Scan for the cell matching the given text and deliver its (x, y) coordinate at center. 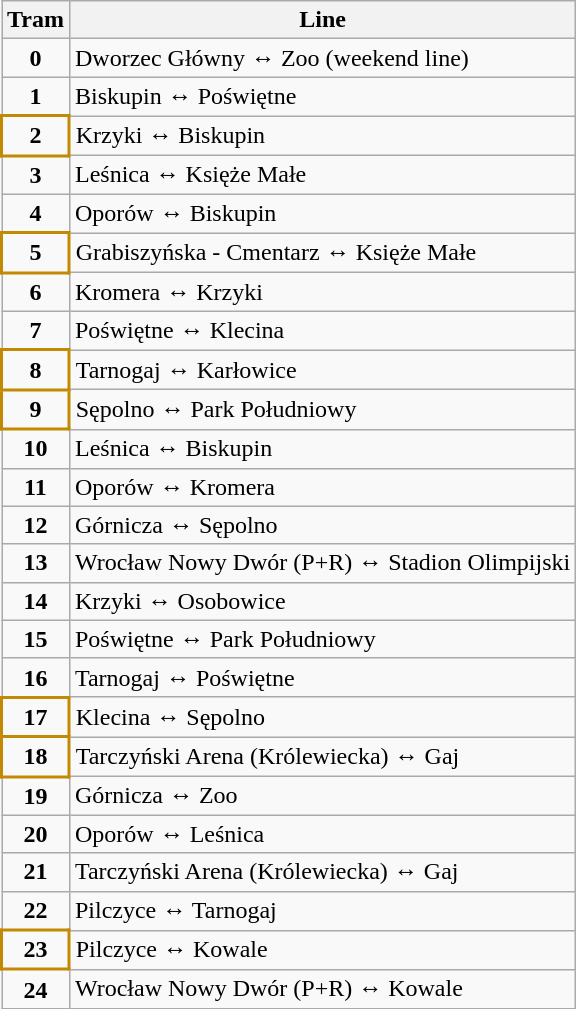
17 (36, 717)
18 (36, 757)
22 (36, 910)
7 (36, 330)
13 (36, 563)
23 (36, 950)
Dworzec Główny ↔ Zoo (weekend line) (322, 58)
Krzyki ↔ Biskupin (322, 136)
Leśnica ↔ Biskupin (322, 448)
Grabiszyńska - Cmentarz ↔ Księże Małe (322, 253)
15 (36, 639)
11 (36, 487)
Oporów ↔ Leśnica (322, 834)
Górnicza ↔ Sępolno (322, 525)
21 (36, 872)
1 (36, 96)
Line (322, 20)
Poświętne ↔ Park Południowy (322, 639)
9 (36, 410)
10 (36, 448)
Pilczyce ↔ Tarnogaj (322, 910)
Krzyki ↔ Osobowice (322, 601)
Górnicza ↔ Zoo (322, 796)
Oporów ↔ Biskupin (322, 214)
Kromera ↔ Krzyki (322, 292)
3 (36, 174)
Sępolno ↔ Park Południowy (322, 410)
Tram (36, 20)
20 (36, 834)
Leśnica ↔ Księże Małe (322, 174)
5 (36, 253)
16 (36, 678)
Oporów ↔ Kromera (322, 487)
24 (36, 990)
4 (36, 214)
Poświętne ↔ Klecina (322, 330)
Wrocław Nowy Dwór (P+R) ↔ Kowale (322, 990)
2 (36, 136)
Tarnogaj ↔ Poświętne (322, 678)
8 (36, 370)
0 (36, 58)
12 (36, 525)
Klecina ↔ Sępolno (322, 717)
Pilczyce ↔ Kowale (322, 950)
14 (36, 601)
19 (36, 796)
Wrocław Nowy Dwór (P+R) ↔ Stadion Olimpijski (322, 563)
Biskupin ↔ Poświętne (322, 96)
6 (36, 292)
Tarnogaj ↔ Karłowice (322, 370)
